From the cell containing the given text, extract its center point as (X, Y) coordinate. 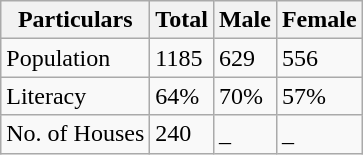
70% (244, 96)
64% (182, 96)
57% (319, 96)
Total (182, 20)
1185 (182, 58)
Population (76, 58)
Literacy (76, 96)
Female (319, 20)
Male (244, 20)
556 (319, 58)
Particulars (76, 20)
240 (182, 134)
629 (244, 58)
No. of Houses (76, 134)
